Pinpoint the cell where the given text exists, returning its (X, Y) midpoint coordinate. 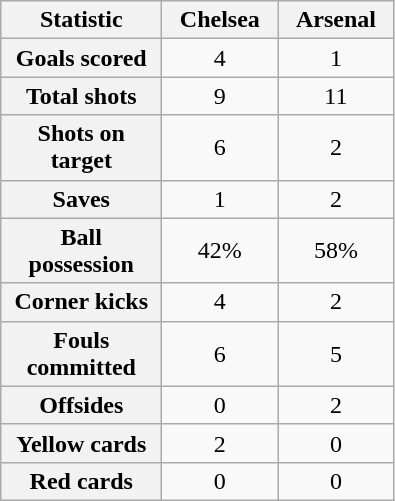
Chelsea (220, 20)
9 (220, 96)
42% (220, 250)
11 (336, 96)
Red cards (82, 481)
58% (336, 250)
Goals scored (82, 58)
Offsides (82, 405)
Total shots (82, 96)
Statistic (82, 20)
Yellow cards (82, 443)
Shots on target (82, 148)
Corner kicks (82, 302)
Saves (82, 199)
Fouls committed (82, 354)
5 (336, 354)
Arsenal (336, 20)
Ball possession (82, 250)
